From the cell containing the given text, extract its center point as [X, Y] coordinate. 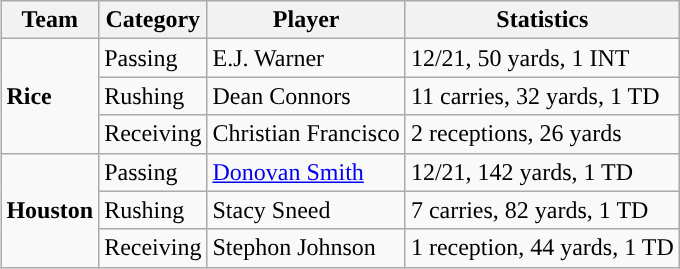
Houston [50, 210]
12/21, 142 yards, 1 TD [542, 172]
1 reception, 44 yards, 1 TD [542, 248]
Statistics [542, 20]
Dean Connors [306, 96]
E.J. Warner [306, 58]
Category [153, 20]
11 carries, 32 yards, 1 TD [542, 96]
Stephon Johnson [306, 248]
Rice [50, 96]
Stacy Sneed [306, 210]
12/21, 50 yards, 1 INT [542, 58]
7 carries, 82 yards, 1 TD [542, 210]
Christian Francisco [306, 134]
2 receptions, 26 yards [542, 134]
Donovan Smith [306, 172]
Team [50, 20]
Player [306, 20]
